Identify which cell holds the provided text, then report its (x, y) central coordinate. 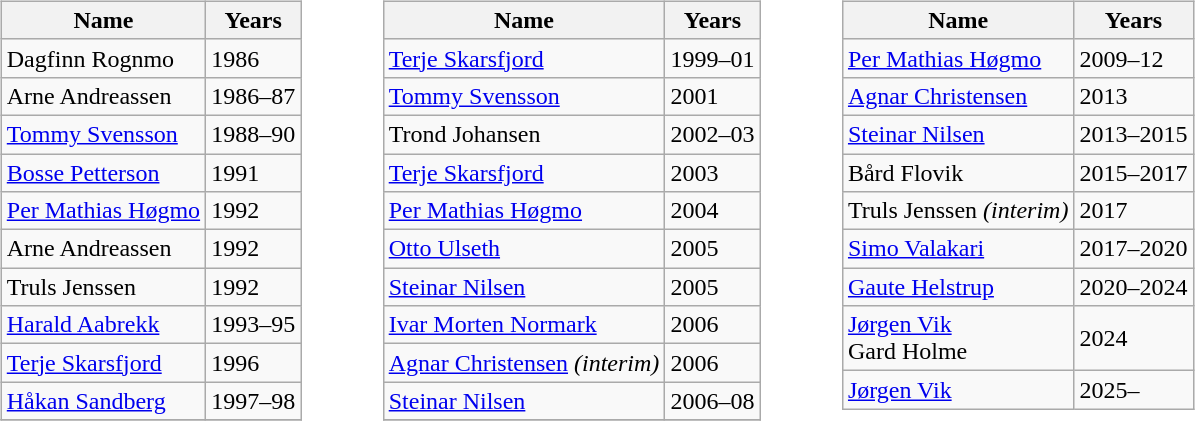
Ivar Morten Normark (524, 325)
Bosse Petterson (103, 173)
2013–2015 (1134, 134)
Agnar Christensen (958, 96)
Håkan Sandberg (103, 401)
2002–03 (712, 134)
1988–90 (254, 134)
2009–12 (1134, 58)
Otto Ulseth (524, 249)
1986 (254, 58)
2020–2024 (1134, 287)
1986–87 (254, 96)
2015–2017 (1134, 173)
1991 (254, 173)
1996 (254, 363)
2025– (1134, 390)
2003 (712, 173)
1999–01 (712, 58)
Agnar Christensen (interim) (524, 363)
1997–98 (254, 401)
2017–2020 (1134, 249)
2017 (1134, 211)
2001 (712, 96)
Gaute Helstrup (958, 287)
2013 (1134, 96)
Truls Jenssen (103, 287)
Simo Valakari (958, 249)
Dagfinn Rognmo (103, 58)
2006–08 (712, 401)
1993–95 (254, 325)
Harald Aabrekk (103, 325)
Bård Flovik (958, 173)
Truls Jenssen (interim) (958, 211)
Jørgen Vik (958, 390)
Jørgen VikGard Holme (958, 338)
Trond Johansen (524, 134)
2004 (712, 211)
2024 (1134, 338)
